Extract the (X, Y) coordinate from the center of the cell holding the provided text.  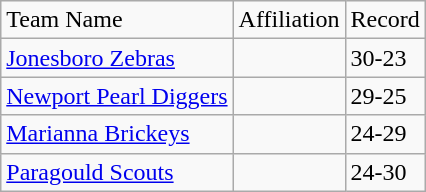
Team Name (117, 20)
29-25 (385, 96)
24-29 (385, 134)
30-23 (385, 58)
Jonesboro Zebras (117, 58)
Newport Pearl Diggers (117, 96)
Marianna Brickeys (117, 134)
Record (385, 20)
Affiliation (289, 20)
24-30 (385, 172)
Paragould Scouts (117, 172)
